Determine the (x, y) coordinate at the center of the cell enclosing the given text.  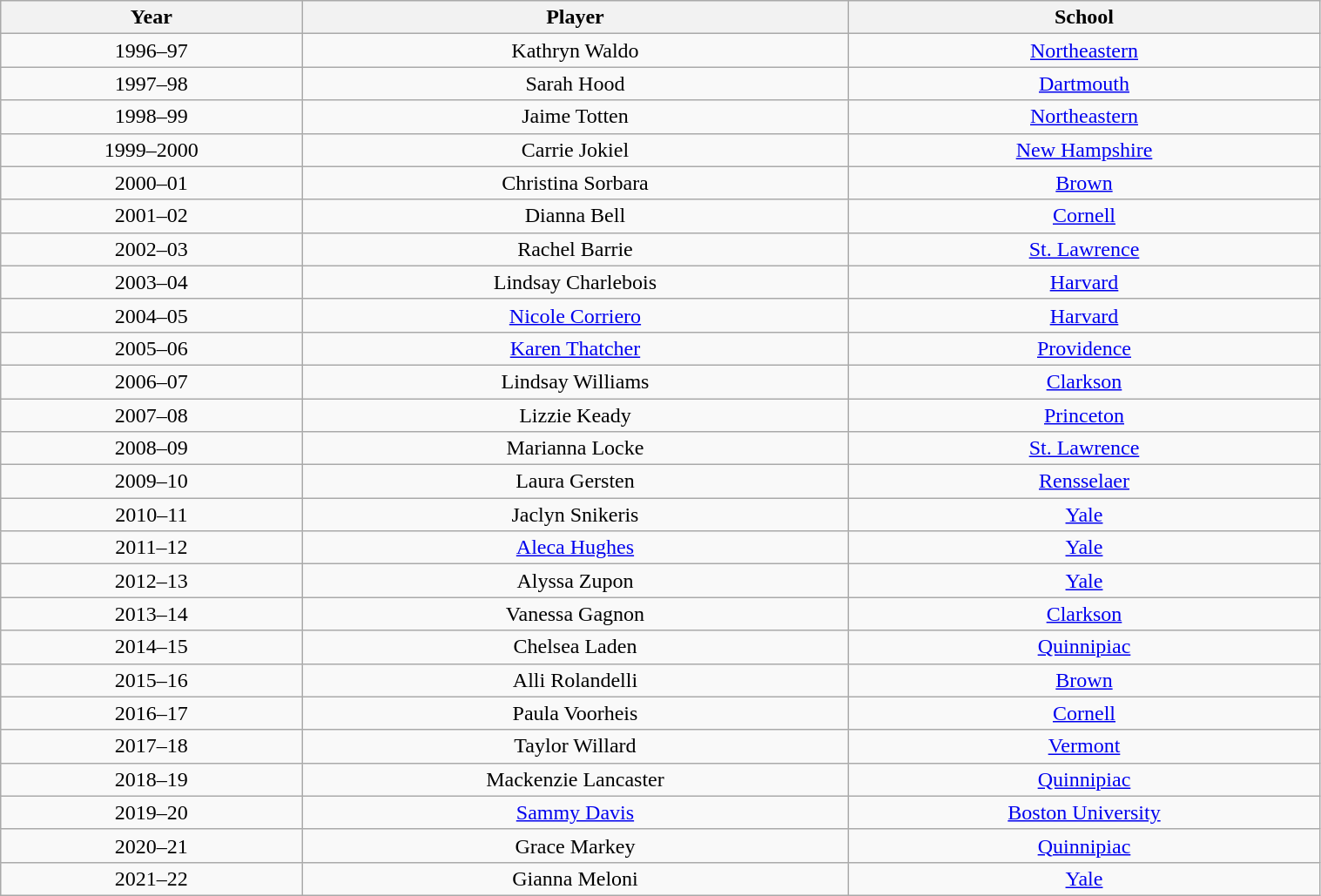
2014–15 (152, 647)
2008–09 (152, 448)
1999–2000 (152, 150)
Mackenzie Lancaster (575, 779)
Karen Thatcher (575, 348)
2001–02 (152, 216)
Jaime Totten (575, 117)
Dartmouth (1084, 84)
2018–19 (152, 779)
Paula Voorheis (575, 713)
Christina Sorbara (575, 183)
2003–04 (152, 282)
Vermont (1084, 746)
2007–08 (152, 415)
Grace Markey (575, 845)
2019–20 (152, 812)
Dianna Bell (575, 216)
1997–98 (152, 84)
Providence (1084, 348)
New Hampshire (1084, 150)
Boston University (1084, 812)
Aleca Hughes (575, 548)
Laura Gersten (575, 482)
1996–97 (152, 51)
2009–10 (152, 482)
School (1084, 17)
2005–06 (152, 348)
2013–14 (152, 614)
Alyssa Zupon (575, 581)
Kathryn Waldo (575, 51)
2004–05 (152, 315)
Carrie Jokiel (575, 150)
2010–11 (152, 515)
Taylor Willard (575, 746)
2015–16 (152, 680)
2011–12 (152, 548)
Princeton (1084, 415)
Gianna Meloni (575, 879)
Chelsea Laden (575, 647)
Rensselaer (1084, 482)
Nicole Corriero (575, 315)
2002–03 (152, 249)
2006–07 (152, 381)
Jaclyn Snikeris (575, 515)
Vanessa Gagnon (575, 614)
Alli Rolandelli (575, 680)
Lindsay Charlebois (575, 282)
2000–01 (152, 183)
Year (152, 17)
Sammy Davis (575, 812)
Lindsay Williams (575, 381)
2021–22 (152, 879)
Rachel Barrie (575, 249)
2016–17 (152, 713)
Player (575, 17)
2020–21 (152, 845)
Marianna Locke (575, 448)
Lizzie Keady (575, 415)
2012–13 (152, 581)
Sarah Hood (575, 84)
1998–99 (152, 117)
2017–18 (152, 746)
